Extract the (x, y) coordinate from the center of the cell holding the provided text.  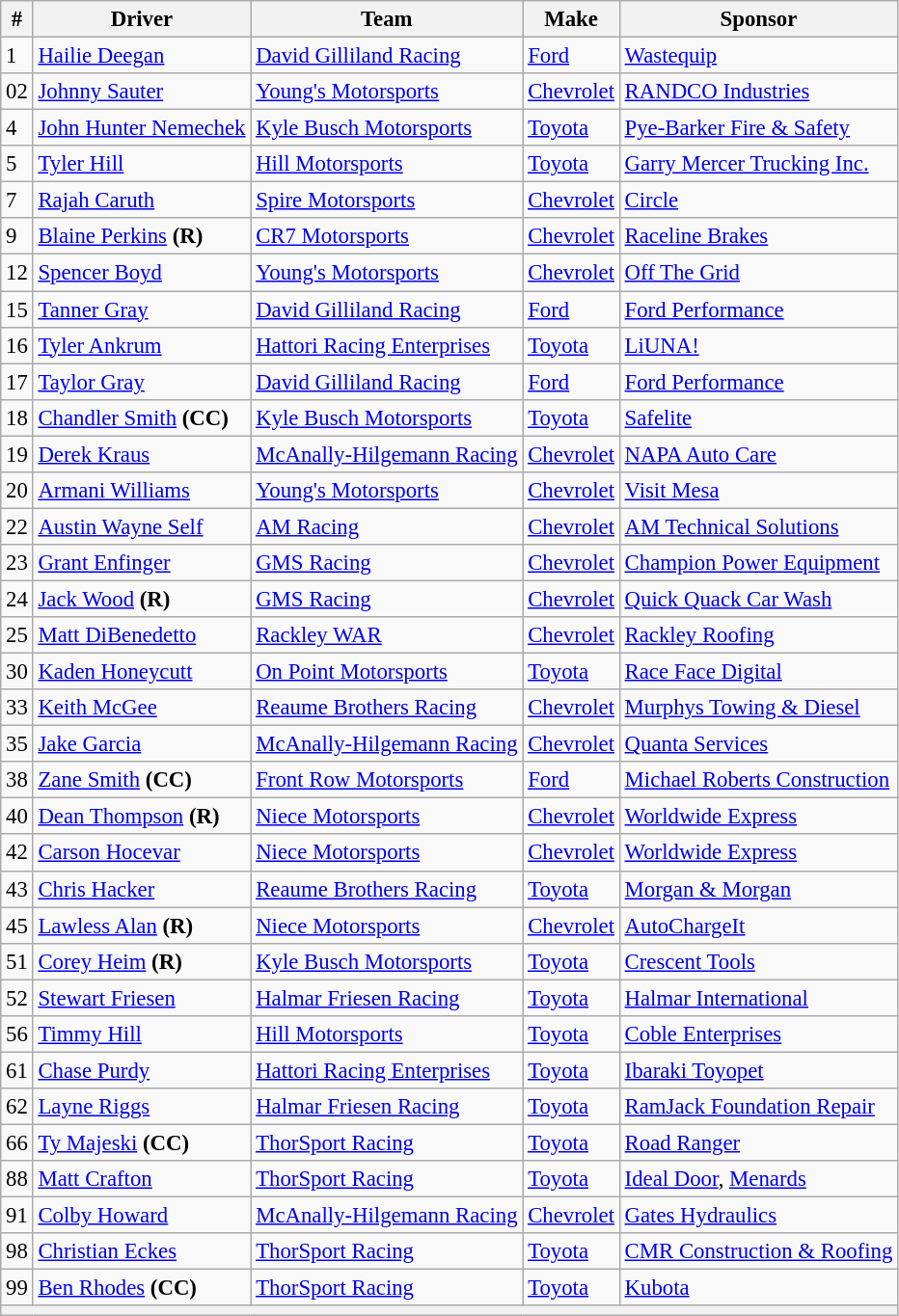
Rajah Caruth (142, 201)
CR7 Motorsports (387, 236)
Spire Motorsports (387, 201)
18 (17, 417)
Jack Wood (R) (142, 599)
Johnny Sauter (142, 92)
Lawless Alan (R) (142, 926)
Matt Crafton (142, 1179)
# (17, 19)
Driver (142, 19)
43 (17, 889)
38 (17, 780)
Hailie Deegan (142, 56)
35 (17, 744)
91 (17, 1216)
61 (17, 1070)
52 (17, 998)
AM Racing (387, 526)
Blaine Perkins (R) (142, 236)
1 (17, 56)
Tyler Ankrum (142, 345)
Corey Heim (R) (142, 961)
Ben Rhodes (CC) (142, 1288)
15 (17, 309)
23 (17, 563)
Front Row Motorsports (387, 780)
20 (17, 491)
17 (17, 382)
25 (17, 635)
Taylor Gray (142, 382)
Road Ranger (758, 1142)
Chandler Smith (CC) (142, 417)
98 (17, 1251)
4 (17, 128)
Make (571, 19)
Zane Smith (CC) (142, 780)
Tanner Gray (142, 309)
Colby Howard (142, 1216)
22 (17, 526)
Garry Mercer Trucking Inc. (758, 164)
Rackley Roofing (758, 635)
Coble Enterprises (758, 1034)
Layne Riggs (142, 1107)
7 (17, 201)
Rackley WAR (387, 635)
Carson Hocevar (142, 853)
Matt DiBenedetto (142, 635)
Halmar International (758, 998)
33 (17, 708)
CMR Construction & Roofing (758, 1251)
Gates Hydraulics (758, 1216)
NAPA Auto Care (758, 454)
99 (17, 1288)
Tyler Hill (142, 164)
Austin Wayne Self (142, 526)
Champion Power Equipment (758, 563)
RamJack Foundation Repair (758, 1107)
Chase Purdy (142, 1070)
On Point Motorsports (387, 672)
5 (17, 164)
Ideal Door, Menards (758, 1179)
Stewart Friesen (142, 998)
9 (17, 236)
30 (17, 672)
Wastequip (758, 56)
Morgan & Morgan (758, 889)
51 (17, 961)
Pye-Barker Fire & Safety (758, 128)
56 (17, 1034)
Sponsor (758, 19)
66 (17, 1142)
John Hunter Nemechek (142, 128)
Derek Kraus (142, 454)
42 (17, 853)
Safelite (758, 417)
Armani Williams (142, 491)
02 (17, 92)
AM Technical Solutions (758, 526)
Michael Roberts Construction (758, 780)
Ty Majeski (CC) (142, 1142)
Kubota (758, 1288)
Spencer Boyd (142, 273)
Quick Quack Car Wash (758, 599)
88 (17, 1179)
Crescent Tools (758, 961)
Dean Thompson (R) (142, 817)
12 (17, 273)
Murphys Towing & Diesel (758, 708)
40 (17, 817)
Grant Enfinger (142, 563)
Team (387, 19)
Timmy Hill (142, 1034)
Keith McGee (142, 708)
19 (17, 454)
AutoChargeIt (758, 926)
Ibaraki Toyopet (758, 1070)
Circle (758, 201)
Jake Garcia (142, 744)
16 (17, 345)
Off The Grid (758, 273)
24 (17, 599)
Quanta Services (758, 744)
Raceline Brakes (758, 236)
LiUNA! (758, 345)
Visit Mesa (758, 491)
RANDCO Industries (758, 92)
Chris Hacker (142, 889)
Race Face Digital (758, 672)
Christian Eckes (142, 1251)
45 (17, 926)
62 (17, 1107)
Kaden Honeycutt (142, 672)
